Determine the (X, Y) coordinate at the center of the cell enclosing the given text.  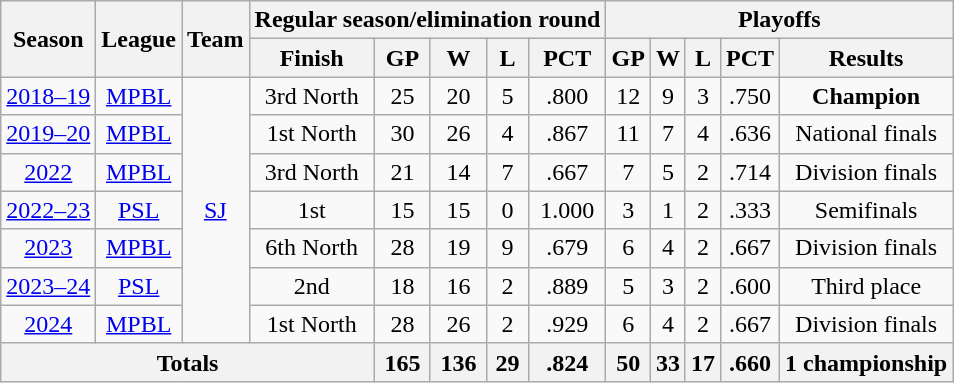
.929 (567, 324)
1 championship (866, 362)
Totals (188, 362)
League (139, 39)
Season (48, 39)
18 (402, 286)
.333 (750, 210)
Champion (866, 96)
165 (402, 362)
11 (628, 134)
6th North (312, 248)
National finals (866, 134)
2019–20 (48, 134)
19 (458, 248)
2024 (48, 324)
SJ (216, 210)
.714 (750, 172)
20 (458, 96)
Finish (312, 58)
2022 (48, 172)
50 (628, 362)
2023 (48, 248)
29 (508, 362)
136 (458, 362)
0 (508, 210)
2022–23 (48, 210)
.660 (750, 362)
1.000 (567, 210)
17 (702, 362)
Playoffs (780, 20)
Results (866, 58)
.600 (750, 286)
1st (312, 210)
.824 (567, 362)
25 (402, 96)
12 (628, 96)
.750 (750, 96)
.867 (567, 134)
Semifinals (866, 210)
14 (458, 172)
.800 (567, 96)
2nd (312, 286)
Third place (866, 286)
.636 (750, 134)
.679 (567, 248)
.889 (567, 286)
Regular season/elimination round (428, 20)
30 (402, 134)
Team (216, 39)
2018–19 (48, 96)
1 (668, 210)
2023–24 (48, 286)
21 (402, 172)
33 (668, 362)
16 (458, 286)
